Scan for the cell matching the given text and deliver its [x, y] coordinate at center. 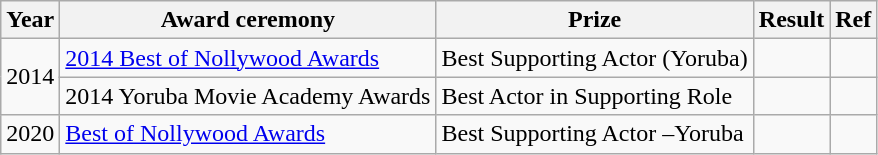
Award ceremony [248, 20]
Best Supporting Actor –Yoruba [594, 134]
Best Actor in Supporting Role [594, 96]
Result [791, 20]
Year [30, 20]
Ref [854, 20]
2014 Best of Nollywood Awards [248, 58]
2014 [30, 77]
2014 Yoruba Movie Academy Awards [248, 96]
Prize [594, 20]
Best of Nollywood Awards [248, 134]
Best Supporting Actor (Yoruba) [594, 58]
2020 [30, 134]
